Locate the cell with the specified text and output its [x, y] center coordinate. 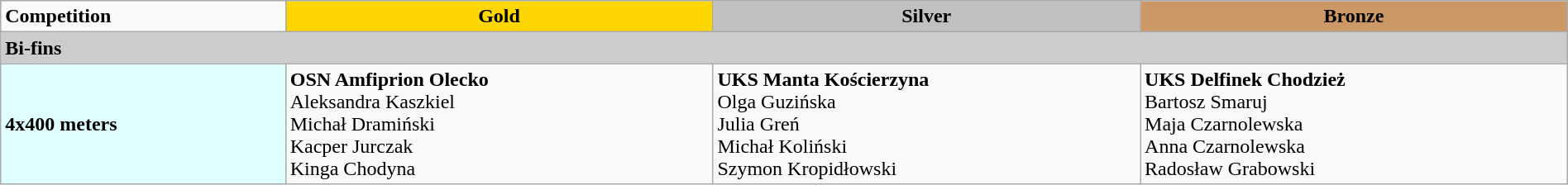
UKS Delfinek ChodzieżBartosz SmarujMaja CzarnolewskaAnna CzarnolewskaRadosław Grabowski [1355, 124]
UKS Manta KościerzynaOlga GuzińskaJulia GreńMichał KolińskiSzymon Kropidłowski [926, 124]
Bronze [1355, 17]
Bi-fins [784, 48]
OSN Amfiprion OleckoAleksandra KaszkielMichał DramińskiKacper JurczakKinga Chodyna [500, 124]
Silver [926, 17]
Gold [500, 17]
4x400 meters [143, 124]
Competition [143, 17]
